Locate the cell with the specified text and output its (x, y) center coordinate. 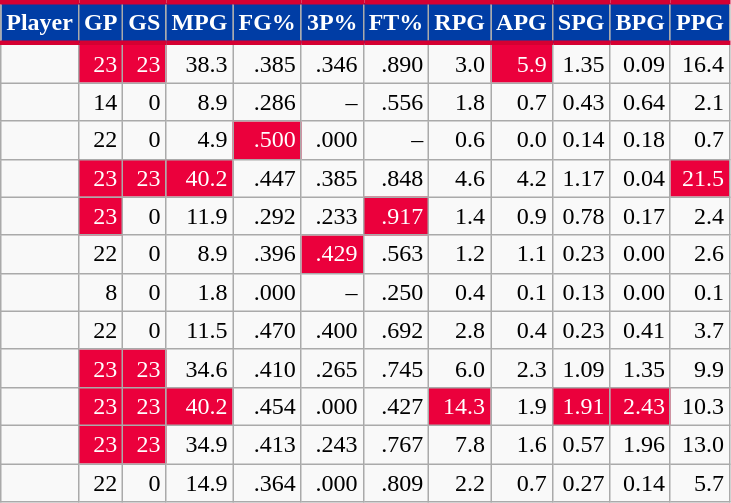
2.43 (640, 406)
.848 (396, 178)
38.3 (200, 63)
.454 (267, 406)
0.27 (581, 483)
13.0 (700, 444)
.556 (396, 102)
2.2 (460, 483)
FT% (396, 22)
.890 (396, 63)
14.3 (460, 406)
7.8 (460, 444)
11.9 (200, 216)
1.9 (522, 406)
0.57 (581, 444)
14.9 (200, 483)
2.3 (522, 368)
GS (144, 22)
0.13 (581, 292)
SPG (581, 22)
.745 (396, 368)
APG (522, 22)
RPG (460, 22)
.396 (267, 254)
.286 (267, 102)
.470 (267, 330)
1.2 (460, 254)
6.0 (460, 368)
BPG (640, 22)
.364 (267, 483)
.563 (396, 254)
.243 (332, 444)
.692 (396, 330)
0.04 (640, 178)
0.64 (640, 102)
1.09 (581, 368)
21.5 (700, 178)
2.4 (700, 216)
.427 (396, 406)
.809 (396, 483)
.250 (396, 292)
0.18 (640, 140)
.346 (332, 63)
9.9 (700, 368)
.410 (267, 368)
2.6 (700, 254)
1.91 (581, 406)
Player (40, 22)
4.6 (460, 178)
.500 (267, 140)
1.96 (640, 444)
0.9 (522, 216)
0.6 (460, 140)
.917 (396, 216)
.767 (396, 444)
.447 (267, 178)
5.9 (522, 63)
3P% (332, 22)
1.4 (460, 216)
1.1 (522, 254)
0.43 (581, 102)
16.4 (700, 63)
.429 (332, 254)
.400 (332, 330)
34.6 (200, 368)
10.3 (700, 406)
.292 (267, 216)
8 (100, 292)
14 (100, 102)
GP (100, 22)
0.41 (640, 330)
2.1 (700, 102)
FG% (267, 22)
.265 (332, 368)
0.78 (581, 216)
3.7 (700, 330)
PPG (700, 22)
1.17 (581, 178)
4.2 (522, 178)
0.17 (640, 216)
2.8 (460, 330)
1.6 (522, 444)
0.0 (522, 140)
4.9 (200, 140)
34.9 (200, 444)
3.0 (460, 63)
5.7 (700, 483)
11.5 (200, 330)
0.09 (640, 63)
MPG (200, 22)
.413 (267, 444)
.233 (332, 216)
